Extract the (x, y) coordinate from the center of the cell holding the provided text.  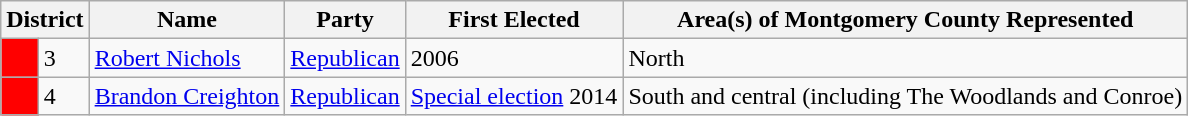
3 (64, 58)
2006 (514, 58)
Robert Nichols (187, 58)
4 (64, 96)
Brandon Creighton (187, 96)
Party (345, 20)
Area(s) of Montgomery County Represented (906, 20)
Name (187, 20)
Special election 2014 (514, 96)
South and central (including The Woodlands and Conroe) (906, 96)
First Elected (514, 20)
North (906, 58)
District (45, 20)
